For the text-containing cell, return its midpoint in [X, Y] coordinate format. 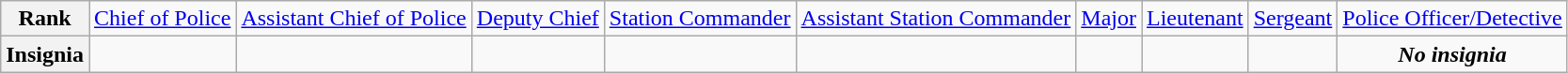
Station Commander [700, 19]
Chief of Police [163, 19]
Assistant Station Commander [936, 19]
Police Officer/Detective [1452, 19]
No insignia [1452, 54]
Assistant Chief of Police [354, 19]
Deputy Chief [538, 19]
Major [1109, 19]
Rank [45, 19]
Lieutenant [1196, 19]
Insignia [45, 54]
Sergeant [1292, 19]
